Output the [X, Y] coordinate of the center of the cell containing the given text.  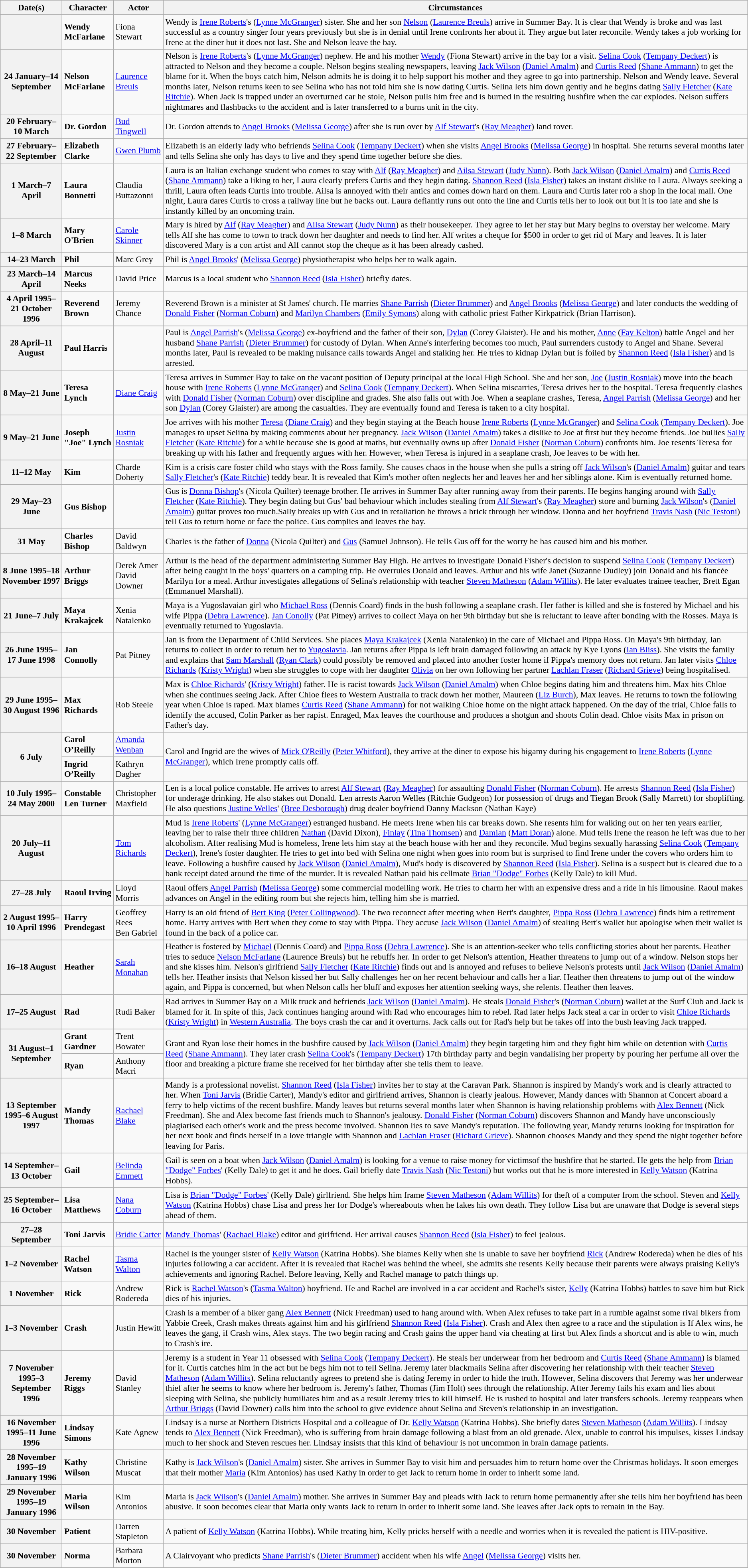
8 June 1995–18 November 1997 [31, 576]
Joseph "Joe" Lynch [88, 438]
Grant Gardner [88, 1041]
Anthony Macri [138, 1066]
Dr. Gordon [88, 127]
Charles is the father of Donna (Nicola Quilter) and Gus (Samuel Johnson). He tells Gus off for the worry he has caused him and his mother. [456, 541]
31 May [31, 541]
Mandy Thomas [88, 1116]
28 November 1995–19 January 1996 [31, 1467]
Sarah Monahan [138, 967]
Date(s) [31, 8]
14–23 March [31, 260]
Rad [88, 1012]
31 August–1 September [31, 1054]
29 June 1995–30 August 1996 [31, 705]
Derek AmerDavid Downer [138, 576]
Wendy McFarlane [88, 32]
Character [88, 8]
17–25 August [31, 1012]
A Clairvoyant who predicts Shane Parrish's (Dieter Brummer) accident when his wife Angel (Melissa George) visits her. [456, 1556]
Kim [88, 472]
Harry Prendegast [88, 922]
Arthur Briggs [88, 576]
16 November 1995–11 June 1996 [31, 1433]
Tom Richards [138, 848]
27–28 July [31, 893]
29 November 1995–19 January 1996 [31, 1502]
Darren Stapleton [138, 1531]
Lisa Matthews [88, 1205]
20 February–10 March [31, 127]
14 September–13 October [31, 1171]
Geoffrey ReesBen Gabriel [138, 922]
Rob Steele [138, 705]
Laura Bonnetti [88, 191]
Actor [138, 8]
Kim Antonios [138, 1502]
Raoul Irving [88, 893]
Phil [88, 260]
Nelson McFarlane [88, 81]
1–8 March [31, 235]
Maya Krakajcek [88, 615]
Claudia Buttazonni [138, 191]
Maria Wilson [88, 1502]
Pat Pitney [138, 655]
Teresa Lynch [88, 393]
Charles Bishop [88, 541]
27–28 September [31, 1234]
Xenia Natalenko [138, 615]
David Stanley [138, 1383]
25 September–16 October [31, 1205]
Rachel Watson [88, 1264]
28 April–11 August [31, 348]
Ingrid O’Reilly [88, 769]
10 July 1995–24 May 2000 [31, 799]
29 May–23 June [31, 507]
Gail [88, 1171]
11–12 May [31, 472]
Bud Tingwell [138, 127]
Reverend Brown [88, 309]
26 June 1995–17 June 1998 [31, 655]
2 August 1995–10 April 1996 [31, 922]
21 June–7 July [31, 615]
Mary O'Brien [88, 235]
Norma [88, 1556]
Jeremy Chance [138, 309]
Bridie Carter [138, 1234]
27 February–22 September [31, 151]
Heather [88, 967]
Rudi Baker [138, 1012]
Laurence Breuls [138, 81]
Carol O’Reilly [88, 745]
Lloyd Morris [138, 893]
Belinda Emmett [138, 1171]
7 November 1995–3 September 1996 [31, 1383]
Fiona Stewart [138, 32]
Elizabeth Clarke [88, 151]
Jeremy Riggs [88, 1383]
Kate Agnew [138, 1433]
Phil is Angel Brooks' (Melissa George) physiotherapist who helps her to walk again. [456, 260]
9 May–21 June [31, 438]
Jan Connolly [88, 655]
Andrew Rodereda [138, 1294]
David Price [138, 279]
Constable Len Turner [88, 799]
Barbara Morton [138, 1556]
Rick [88, 1294]
8 May–21 June [31, 393]
Rachael Blake [138, 1116]
Mandy Thomas' (Rachael Blake) editor and girlfriend. Her arrival causes Shannon Reed (Isla Fisher) to feel jealous. [456, 1234]
Gwen Plumb [138, 151]
Amanda Wenban [138, 745]
Marc Grey [138, 260]
Ryan [88, 1066]
Max Richards [88, 705]
Gus Bishop [88, 507]
Carole Skinner [138, 235]
Crash [88, 1328]
Paul Harris [88, 348]
1–2 November [31, 1264]
Christine Muscat [138, 1467]
Trent Bowater [138, 1041]
Kathy Wilson [88, 1467]
Marcus is a local student who Shannon Reed (Isla Fisher) briefly dates. [456, 279]
Justin Hewitt [138, 1328]
Christopher Maxfield [138, 799]
Justin Rosniak [138, 438]
Marcus Neeks [88, 279]
1–3 November [31, 1328]
6 July [31, 757]
Nana Coburn [138, 1205]
1 November [31, 1294]
Diane Craig [138, 393]
4 April 1995–21 October 1996 [31, 309]
Charde Doherty [138, 472]
Kathryn Dagher [138, 769]
Dr. Gordon attends to Angel Brooks (Melissa George) after she is run over by Alf Stewart's (Ray Meagher) land rover. [456, 127]
23 March–14 April [31, 279]
David Baldwyn [138, 541]
Circumstances [456, 8]
1 March–7 April [31, 191]
Toni Jarvis [88, 1234]
20 July–11 August [31, 848]
Lindsay Simons [88, 1433]
13 September 1995–6 August 1997 [31, 1116]
Tasma Walton [138, 1264]
16–18 August [31, 967]
24 January–14 September [31, 81]
Patient [88, 1531]
